Search for the cell housing the specified text and yield its (X, Y) center coordinate. 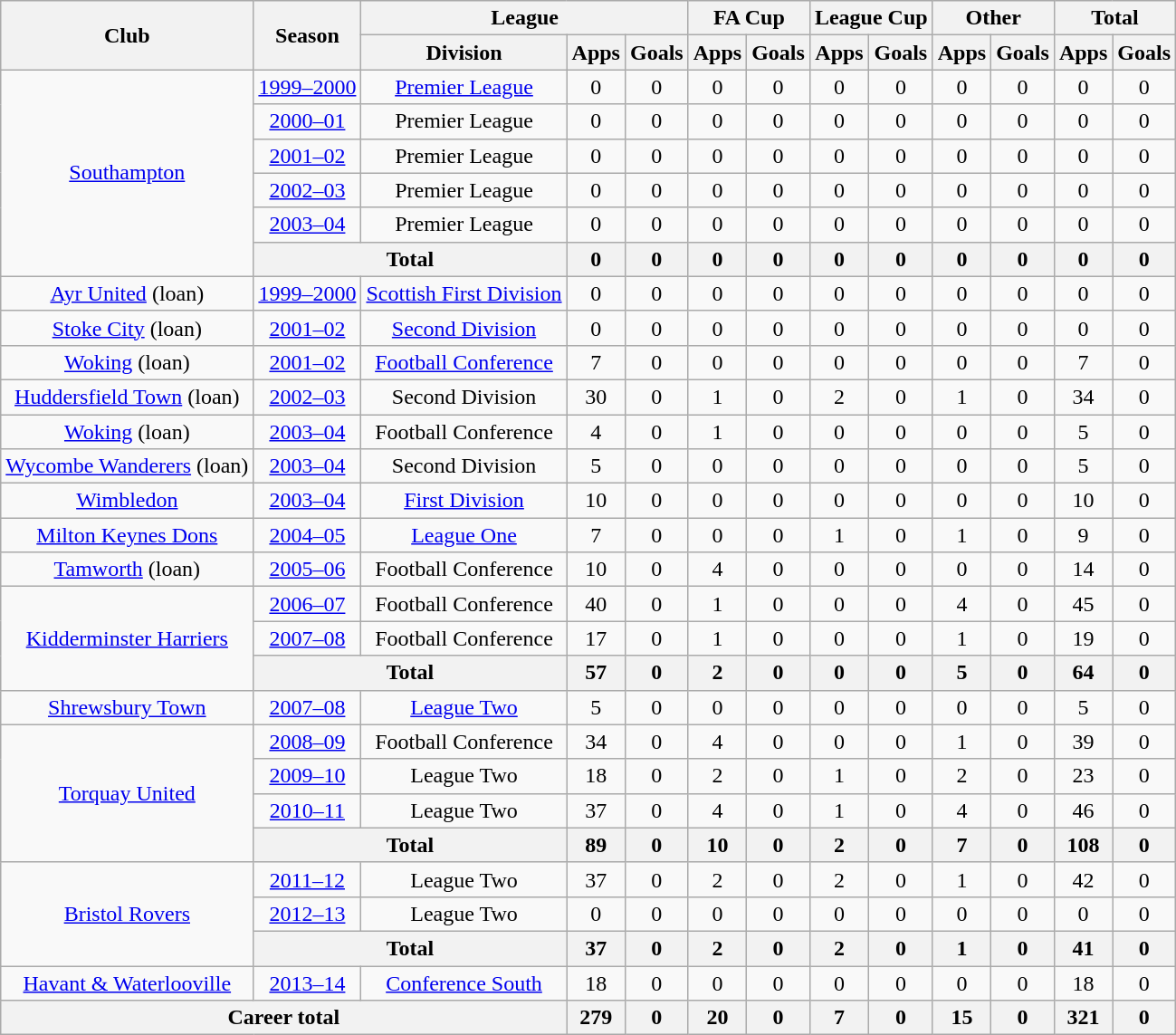
League One (464, 535)
Season (308, 35)
Division (464, 53)
14 (1083, 570)
Wycombe Wanderers (loan) (127, 466)
39 (1083, 742)
First Division (464, 501)
2004–05 (308, 535)
108 (1083, 845)
9 (1083, 535)
FA Cup (749, 18)
40 (596, 604)
321 (1083, 1018)
Wimbledon (127, 501)
League (525, 18)
64 (1083, 673)
2008–09 (308, 742)
2005–06 (308, 570)
42 (1083, 879)
2000–01 (308, 121)
Other (993, 18)
Conference South (464, 982)
19 (1083, 638)
Career total (284, 1018)
2006–07 (308, 604)
20 (717, 1018)
Club (127, 35)
2011–12 (308, 879)
League Cup (871, 18)
23 (1083, 776)
57 (596, 673)
2009–10 (308, 776)
45 (1083, 604)
Bristol Rovers (127, 914)
15 (961, 1018)
2010–11 (308, 810)
2012–13 (308, 914)
Havant & Waterlooville (127, 982)
Tamworth (loan) (127, 570)
279 (596, 1018)
Scottish First Division (464, 293)
17 (596, 638)
2013–14 (308, 982)
30 (596, 397)
Ayr United (loan) (127, 293)
89 (596, 845)
Kidderminster Harriers (127, 638)
Torquay United (127, 793)
46 (1083, 810)
Huddersfield Town (loan) (127, 397)
Shrewsbury Town (127, 707)
Southampton (127, 173)
Milton Keynes Dons (127, 535)
Stoke City (loan) (127, 328)
41 (1083, 948)
